Output the [x, y] coordinate of the center of the cell containing the given text.  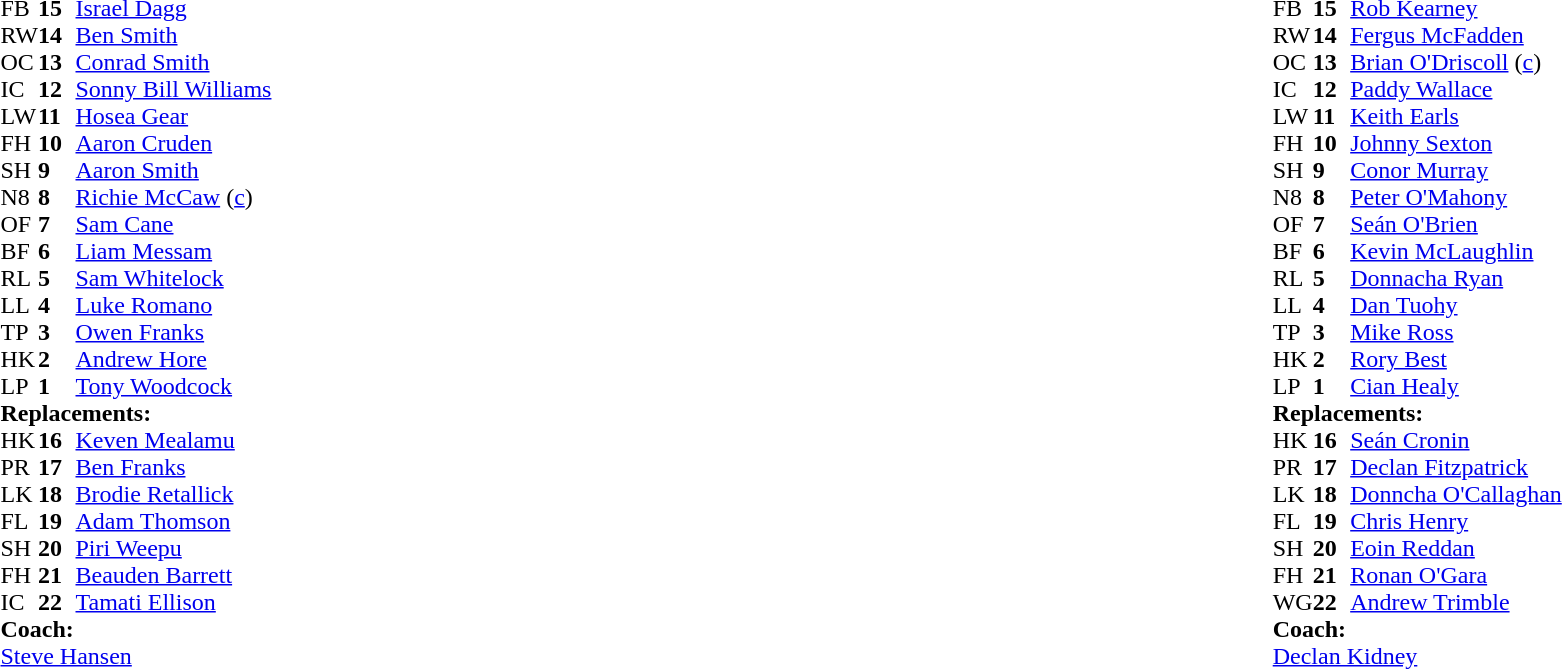
Adam Thomson [174, 522]
Donncha O'Callaghan [1456, 494]
Dan Tuohy [1456, 306]
Brian O'Driscoll (c) [1456, 62]
Tony Woodcock [174, 386]
Seán Cronin [1456, 440]
Kevin McLaughlin [1456, 252]
Ben Franks [174, 468]
Ronan O'Gara [1456, 576]
Declan Fitzpatrick [1456, 468]
Chris Henry [1456, 522]
Beauden Barrett [174, 576]
Rory Best [1456, 360]
Sam Whitelock [174, 278]
Ben Smith [174, 36]
Piri Weepu [174, 548]
WG [1293, 602]
Tamati Ellison [174, 602]
Keith Earls [1456, 116]
Mike Ross [1456, 332]
Aaron Smith [174, 170]
Cian Healy [1456, 386]
Keven Mealamu [174, 440]
Donnacha Ryan [1456, 278]
Hosea Gear [174, 116]
Andrew Hore [174, 360]
Johnny Sexton [1456, 144]
Steve Hansen [136, 656]
Luke Romano [174, 306]
Conrad Smith [174, 62]
Liam Messam [174, 252]
Conor Murray [1456, 170]
Sonny Bill Williams [174, 90]
Seán O'Brien [1456, 224]
Peter O'Mahony [1456, 198]
Fergus McFadden [1456, 36]
Declan Kidney [1418, 656]
Eoin Reddan [1456, 548]
Brodie Retallick [174, 494]
Richie McCaw (c) [174, 198]
Paddy Wallace [1456, 90]
Andrew Trimble [1456, 602]
Aaron Cruden [174, 144]
Sam Cane [174, 224]
Owen Franks [174, 332]
